Scan for the cell matching the given text and deliver its [x, y] coordinate at center. 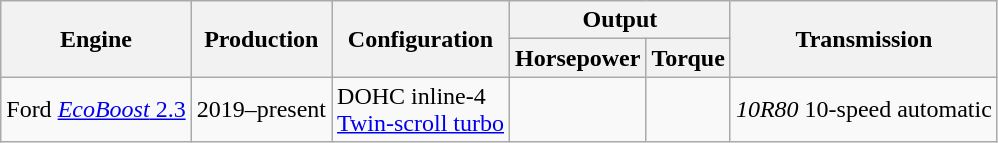
Horsepower [578, 58]
Transmission [864, 39]
Configuration [421, 39]
2019–present [261, 110]
Production [261, 39]
Output [620, 20]
Engine [96, 39]
Ford EcoBoost 2.3 [96, 110]
10R80 10-speed automatic [864, 110]
DOHC inline-4Twin-scroll turbo [421, 110]
Torque [688, 58]
